Search for the cell housing the specified text and yield its [X, Y] center coordinate. 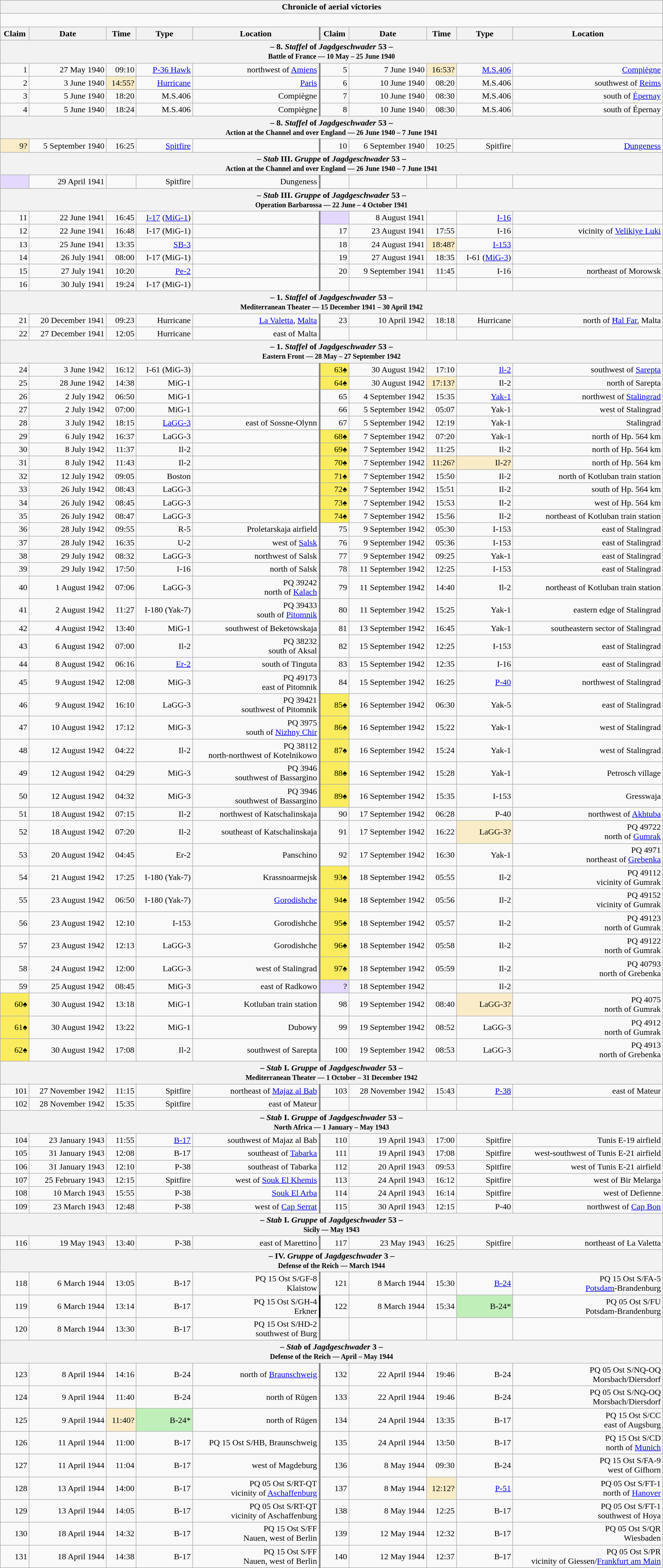
15:22 [442, 728]
97♠ [334, 968]
Dubowy [256, 1027]
northeast of Morowsk [588, 271]
18:48? [442, 244]
east of Marettino [256, 1243]
20 April 1943 [388, 1167]
– Stab of Jagdgeschwader 3 –Defense of the Reich — April – May 1944 [331, 1352]
14:55? [121, 83]
8 August 1941 [388, 218]
west of Cap Serrat [256, 1207]
PQ 49112vicinity of Gumrak [588, 878]
127 [15, 1466]
PQ 49722 north of Gumrak [588, 832]
43 [15, 646]
84 [334, 682]
PQ 05 Ost S/QRWiesbaden [588, 1533]
northeast of La Valetta [588, 1243]
Stalingrad [588, 423]
PQ 15 Ost S/FA-9west of Gifhorn [588, 1466]
90 [334, 814]
118 [15, 1283]
18:15 [121, 423]
10:20 [121, 271]
07:15 [121, 814]
04:32 [121, 796]
08:32 [121, 556]
92 [334, 854]
50 [15, 796]
8 August 1942 [68, 664]
15:53 [442, 503]
PQ 49122 north of Gumrak [588, 945]
23 [334, 320]
west of Souk El Khemis [256, 1180]
11:27 [121, 610]
35 [15, 516]
eastern edge of Stalingrad [588, 610]
15:30 [442, 1283]
08:20 [442, 83]
09:25 [442, 556]
26 [15, 396]
6 [334, 83]
131 [15, 1556]
PQ 39421 southwest of Pitomnik [256, 705]
23 March 1943 [68, 1207]
65 [334, 396]
6 September 1940 [388, 145]
13:22 [121, 1027]
98 [334, 1004]
55 [15, 900]
4 [15, 109]
1 [15, 70]
10 [334, 145]
05:30 [442, 529]
59 [15, 986]
05:58 [442, 945]
139 [334, 1533]
– Stab III. Gruppe of Jagdgeschwader 53 –Operation Barbarossa — 22 June – 4 October 1941 [331, 199]
24 August 1942 [68, 968]
7 June 1940 [388, 70]
4 September 1942 [388, 396]
18:24 [121, 109]
06:28 [442, 814]
04:45 [121, 854]
northwest of Akhtuba [588, 814]
09:55 [121, 529]
east of Radkowo [256, 986]
15:51 [442, 489]
PQ 05 Ost S/FT-1southwest of Hoya [588, 1511]
28 [15, 423]
114 [334, 1193]
11 [15, 218]
PQ 05 Ost S/FUPotsdam-Brandenburg [588, 1306]
16:48 [121, 231]
9? [15, 145]
15 [15, 271]
Yak-5 [485, 705]
south of Hp. 564 km [588, 489]
16:37 [121, 436]
PQ 40793 north of Grebenka [588, 968]
133 [334, 1397]
25 June 1941 [68, 244]
41 [15, 610]
– Stab III. Gruppe of Jagdgeschwader 53 –Action at the Channel and over England — 26 June 1940 – 7 June 1941 [331, 164]
1 August 1942 [68, 587]
76 [334, 543]
16:14 [442, 1193]
124 [15, 1397]
30 July 1941 [68, 284]
122 [334, 1306]
15:50 [442, 476]
11:55 [121, 1140]
05:56 [442, 900]
46 [15, 705]
09:23 [121, 320]
36 [15, 529]
7 [334, 96]
3 June 1940 [68, 83]
32 [15, 476]
16:10 [121, 705]
27 July 1941 [68, 271]
15:24 [442, 750]
21 [15, 320]
Il-2? [485, 463]
17:12 [121, 728]
11:37 [121, 450]
17:13? [442, 383]
135 [334, 1442]
37 [15, 543]
08:52 [442, 1027]
3 June 1942 [68, 370]
103 [334, 1091]
PQ 49123 north of Gumrak [588, 923]
40 [15, 587]
Tunis E-19 airfield [588, 1140]
54 [15, 878]
– Stab I. Gruppe of Jagdgeschwader 53 –Sicily — May 1943 [331, 1224]
northwest of Amiens [256, 70]
12:05 [121, 334]
05:57 [442, 923]
PQ 49173 east of Pitomnik [256, 682]
74♠ [334, 516]
– Stab I. Gruppe of Jagdgeschwader 53 –Mediterranean Theater — 1 October – 31 December 1942 [331, 1073]
130 [15, 1533]
SB-3 [164, 244]
108 [15, 1193]
30 [15, 450]
05:07 [442, 409]
– 8. Staffel of Jagdgeschwader 53 –Action at the Channel and over England — 26 June 1940 – 7 June 1941 [331, 127]
Krassnoarmejsk [256, 878]
16 [15, 284]
60♠ [15, 1004]
west of Hp. 564 km [588, 503]
129 [15, 1511]
Chronicle of aerial victories [331, 7]
82 [334, 646]
73♠ [334, 503]
R-5 [164, 529]
48 [15, 750]
05:55 [442, 878]
13 [15, 244]
117 [334, 1243]
95♠ [334, 923]
Souk El Arba [256, 1193]
88♠ [334, 773]
18:20 [121, 96]
10 March 1943 [68, 1193]
24 August 1941 [388, 244]
64♠ [334, 383]
49 [15, 773]
PQ 05 Ost S/PRvicinity of Giessen/Frankfurt am Main [588, 1556]
– 1. Staffel of Jagdgeschwader 53 –Mediterranean Theater — 15 December 1941 – 30 April 1942 [331, 302]
57 [15, 945]
P-51 [485, 1488]
11:45 [442, 271]
109 [15, 1207]
66 [334, 409]
25 August 1942 [68, 986]
15:25 [442, 610]
38 [15, 556]
PQ 49152vicinity of Gumrak [588, 900]
115 [334, 1207]
12:32 [442, 1533]
53 [15, 854]
89♠ [334, 796]
94♠ [334, 900]
north of Kotluban train station [588, 476]
Kotluban train station [256, 1004]
136 [334, 1466]
04:29 [121, 773]
05:59 [442, 968]
PQ 15 Ost S/CDnorth of Munich [588, 1442]
121 [334, 1283]
10:25 [442, 145]
northwest of Cap Bon [588, 1207]
04:22 [121, 750]
– 1. Staffel of Jagdgeschwader 53 –Eastern Front — 28 May – 27 September 1942 [331, 352]
25 [15, 383]
PQ 39433 south of Pitomnik [256, 610]
110 [334, 1140]
12 [15, 231]
45 [15, 682]
105 [15, 1153]
75 [334, 529]
13:05 [121, 1283]
07:06 [121, 587]
17 [334, 231]
05:36 [442, 543]
16:22 [442, 832]
81 [334, 628]
southwest of Reims [588, 83]
119 [15, 1306]
Proletarskaja airfield [256, 529]
northwest of Katschalinskaja [256, 814]
north of Ħal Far, Malta [588, 320]
27 December 1941 [68, 334]
– IV. Gruppe of Jagdgeschwader 3 –Defense of the Reich — March 1944 [331, 1261]
08:53 [442, 1050]
19:24 [121, 284]
87♠ [334, 750]
23 August 1941 [388, 231]
8 April 1944 [68, 1375]
62♠ [15, 1050]
20 August 1942 [68, 854]
27 [15, 409]
U-2 [164, 543]
Boston [164, 476]
138 [334, 1511]
west-southwest of Tunis E-21 airfield [588, 1153]
19 [334, 258]
67 [334, 423]
47 [15, 728]
71♠ [334, 476]
78 [334, 569]
18:18 [442, 320]
123 [15, 1375]
8 [334, 109]
16:30 [442, 854]
70♠ [334, 463]
southwest of Majaz al Bab [256, 1140]
126 [15, 1442]
93♠ [334, 878]
Gresswaja [588, 796]
10 April 1942 [388, 320]
PQ 4075 north of Gumrak [588, 1004]
11:40? [121, 1420]
24 [15, 370]
PQ 15 Ost S/HD-2southwest of Burg [256, 1329]
north of Braunschweig [256, 1375]
83 [334, 664]
15:55 [121, 1193]
PQ 15 Ost S/FA-5Potsdam-Brandenburg [588, 1283]
4 August 1942 [68, 628]
PQ 15 Ost S/GF-8Klaistow [256, 1283]
34 [15, 503]
PQ 39242 north of Kalach [256, 587]
northwest of Salsk [256, 556]
PQ 3975 south of Nizhny Chir [256, 728]
15:34 [442, 1306]
12:37 [442, 1556]
12 July 1942 [68, 476]
13 September 1942 [388, 628]
La Valetta, Malta [256, 320]
08:40 [442, 1004]
51 [15, 814]
west of Tunis E-21 airfield [588, 1167]
22 [15, 334]
111 [334, 1153]
17:10 [442, 370]
140 [334, 1556]
15:43 [442, 1091]
113 [334, 1180]
56 [15, 923]
134 [334, 1420]
23 May 1943 [388, 1243]
PQ 4913 north of Grebenka [588, 1050]
14:00 [121, 1488]
11:15 [121, 1091]
14 [15, 258]
6 July 1942 [68, 436]
27 August 1941 [388, 258]
17:00 [442, 1140]
08:43 [121, 489]
PQ 15 Ost S/CCeast of Augsburg [588, 1420]
north of Sarepta [588, 383]
85♠ [334, 705]
southwest of Beketowskaja [256, 628]
106 [15, 1167]
61♠ [15, 1027]
107 [15, 1180]
north of Salsk [256, 569]
44 [15, 664]
northeast of Majaz al Bab [256, 1091]
28 June 1942 [68, 383]
42 [15, 628]
29 [15, 436]
125 [15, 1420]
27 May 1940 [68, 70]
13:30 [121, 1329]
? [334, 986]
31 [15, 463]
112 [334, 1167]
14:16 [121, 1375]
PQ 05 Ost S/FT-1north of Hanover [588, 1488]
– 8. Staffel of Jagdgeschwader 53 –Battle of France — 10 May – 25 June 1940 [331, 52]
69♠ [334, 450]
14:05 [121, 1511]
137 [334, 1488]
PQ 15 Ost S/GH-4Erkner [256, 1306]
16:53? [442, 70]
west of Bir Melarga [588, 1180]
P-36 Hawk [164, 70]
58 [15, 968]
12:48 [121, 1207]
east of Malta [256, 334]
132 [334, 1375]
13:18 [121, 1004]
12:00 [121, 968]
13:50 [442, 1442]
3 July 1942 [68, 423]
09:30 [442, 1466]
16:35 [121, 543]
72♠ [334, 489]
– Stab I. Gruppe of Jagdgeschwader 53 –North Africa — 1 January – May 1943 [331, 1122]
15:56 [442, 516]
79 [334, 587]
3 [15, 96]
06:30 [442, 705]
11:26? [442, 463]
west of Magdeburg [256, 1466]
Paris [256, 83]
15:28 [442, 773]
77 [334, 556]
PQ 38232 south of Aksal [256, 646]
11:00 [121, 1442]
29 April 1941 [68, 181]
Pe-2 [164, 271]
PQ 4971 northeast of Grebenka [588, 854]
southeastern sector of Stalingrad [588, 628]
08:00 [121, 258]
99 [334, 1027]
52 [15, 832]
12:35 [442, 664]
west of Salsk [256, 543]
Panschino [256, 854]
63♠ [334, 370]
17:55 [442, 231]
09:53 [442, 1167]
91 [334, 832]
20 December 1941 [68, 320]
Petrosch village [588, 773]
11:04 [121, 1466]
102 [15, 1104]
20 [334, 271]
2 August 1942 [68, 610]
5 [334, 70]
PQ 4912 north of Gumrak [588, 1027]
6 August 1942 [68, 646]
southeast of Katschalinskaja [256, 832]
13:14 [121, 1306]
26 July 1941 [68, 258]
09:10 [121, 70]
68♠ [334, 436]
30 April 1943 [388, 1207]
19 May 1943 [68, 1243]
5 September 1940 [68, 145]
06:16 [121, 664]
9 September 1941 [388, 271]
2 [15, 83]
14:32 [121, 1533]
101 [15, 1091]
17:25 [121, 878]
12:13 [121, 945]
11:40 [121, 1397]
17:50 [121, 569]
14:40 [442, 587]
25 February 1943 [68, 1180]
12:19 [442, 423]
21 August 1942 [68, 878]
11:25 [442, 450]
39 [15, 569]
104 [15, 1140]
120 [15, 1329]
18:35 [442, 258]
27 November 1942 [68, 1091]
vicinity of Velikiye Luki [588, 231]
09:05 [121, 476]
128 [15, 1488]
33 [15, 489]
10 August 1942 [68, 728]
116 [15, 1243]
100 [334, 1050]
08:47 [121, 516]
PQ 15 Ost S/HB, Braunschweig [256, 1442]
80 [334, 610]
11:43 [121, 463]
west of Defienne [588, 1193]
PQ 38112 north-northwest of Kotelnikowo [256, 750]
east of Sossne-Olynn [256, 423]
12:12? [442, 1488]
86♠ [334, 728]
96♠ [334, 945]
south of Tinguta [256, 664]
23 January 1943 [68, 1140]
18 [334, 244]
